For the text-containing cell, return its midpoint in [x, y] coordinate format. 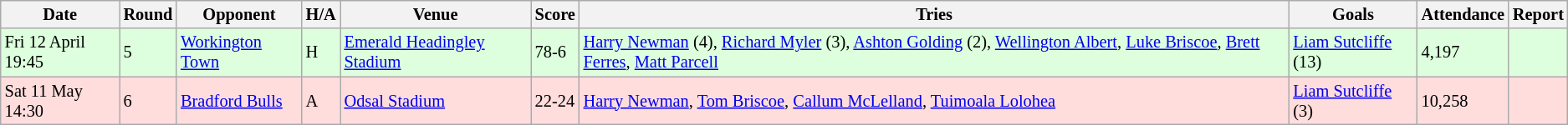
Odsal Stadium [436, 101]
Round [149, 14]
Emerald Headingley Stadium [436, 52]
5 [149, 52]
22-24 [555, 101]
A [321, 101]
Workington Town [239, 52]
Harry Newman (4), Richard Myler (3), Ashton Golding (2), Wellington Albert, Luke Briscoe, Brett Ferres, Matt Parcell [935, 52]
Tries [935, 14]
Venue [436, 14]
78-6 [555, 52]
4,197 [1463, 52]
H [321, 52]
Harry Newman, Tom Briscoe, Callum McLelland, Tuimoala Lolohea [935, 101]
Goals [1353, 14]
Bradford Bulls [239, 101]
Date [60, 14]
Fri 12 April 19:45 [60, 52]
6 [149, 101]
Score [555, 14]
10,258 [1463, 101]
Sat 11 May 14:30 [60, 101]
Attendance [1463, 14]
Opponent [239, 14]
H/A [321, 14]
Liam Sutcliffe (13) [1353, 52]
Liam Sutcliffe (3) [1353, 101]
Report [1539, 14]
